Return (x, y) of the center of cell containing provided text 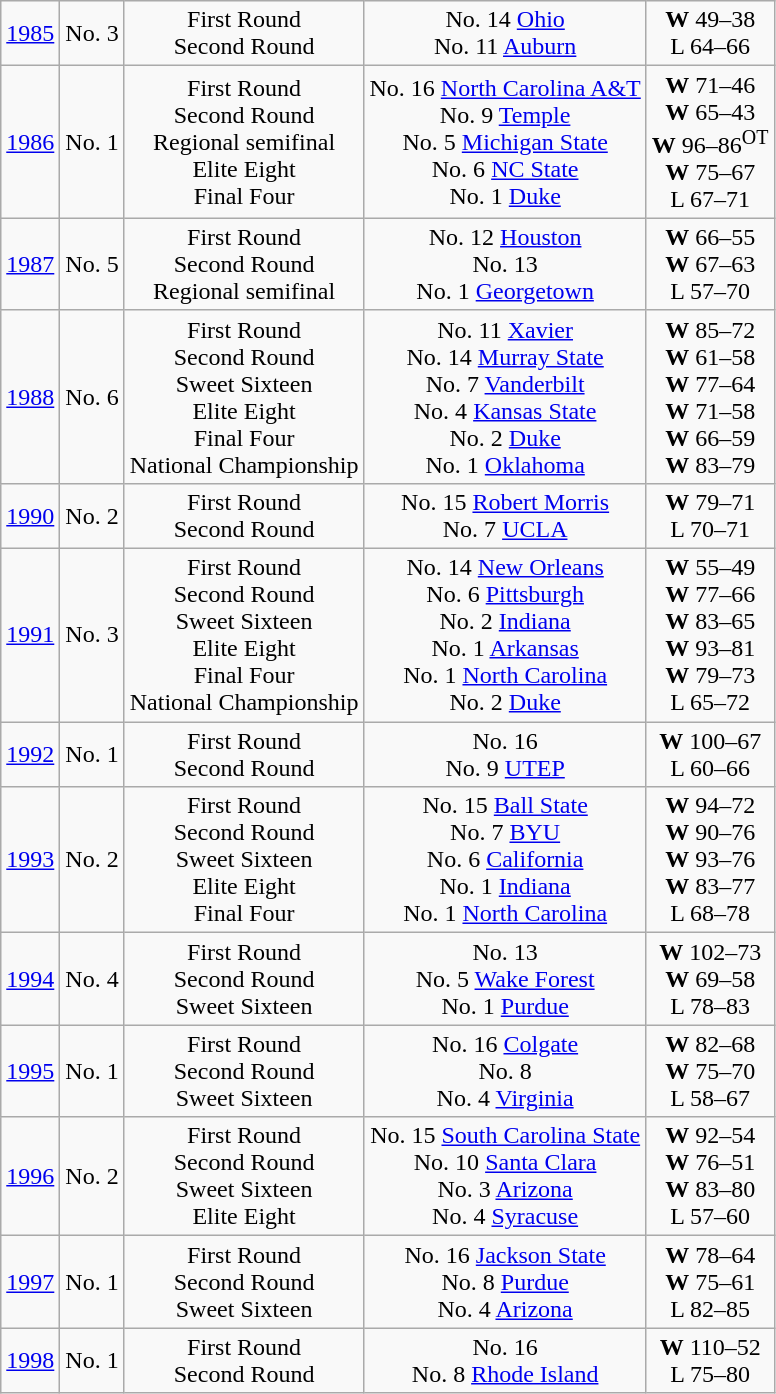
W 78–64W 75–61L 82–85 (710, 1282)
W 110–52L 75–80 (710, 1360)
W 92–54W 76–51W 83–80L 57–60 (710, 1176)
No. 16 No. 8 Rhode Island (505, 1360)
1991 (30, 636)
No. 16 No. 9 UTEP (505, 754)
W 102–73W 69–58L 78–83 (710, 979)
1993 (30, 860)
No. 15 Ball StateNo. 7 BYUNo. 6 CaliforniaNo. 1 IndianaNo. 1 North Carolina (505, 860)
No. 5 (92, 264)
W 100–67L 60–66 (710, 754)
No. 13 No. 5 Wake ForestNo. 1 Purdue (505, 979)
No. 14 New OrleansNo. 6 PittsburghNo. 2 IndianaNo. 1 ArkansasNo. 1 North CarolinaNo. 2 Duke (505, 636)
W 49–38L 64–66 (710, 34)
No. 16 ColgateNo. 8 No. 4 Virginia (505, 1071)
1985 (30, 34)
No. 6 (92, 396)
No. 11 XavierNo. 14 Murray StateNo. 7 VanderbiltNo. 4 Kansas StateNo. 2 DukeNo. 1 Oklahoma (505, 396)
1990 (30, 516)
First RoundSecond RoundRegional semifinalElite EightFinal Four (244, 142)
No. 15 South Carolina StateNo. 10 Santa ClaraNo. 3 ArizonaNo. 4 Syracuse (505, 1176)
1987 (30, 264)
No. 12 HoustonNo. 13 No. 1 Georgetown (505, 264)
1986 (30, 142)
1998 (30, 1360)
First RoundSecond RoundSweet SixteenElite EightFinal Four (244, 860)
First RoundSecond RoundSweet SixteenElite Eight (244, 1176)
W 71–46W 65–43W 96–86OTW 75–67L 67–71 (710, 142)
1992 (30, 754)
1996 (30, 1176)
No. 15 Robert MorrisNo. 7 UCLA (505, 516)
No. 4 (92, 979)
First RoundSecond RoundRegional semifinal (244, 264)
1997 (30, 1282)
W 94–72W 90–76W 93–76W 83–77L 68–78 (710, 860)
No. 14 OhioNo. 11 Auburn (505, 34)
1988 (30, 396)
W 55–49W 77–66W 83–65W 93–81W 79–73L 65–72 (710, 636)
W 66–55W 67–63L 57–70 (710, 264)
No. 16 North Carolina A&TNo. 9 TempleNo. 5 Michigan StateNo. 6 NC StateNo. 1 Duke (505, 142)
W 85–72W 61–58W 77–64W 71–58W 66–59W 83–79 (710, 396)
No. 16 Jackson StateNo. 8 PurdueNo. 4 Arizona (505, 1282)
1995 (30, 1071)
W 82–68W 75–70L 58–67 (710, 1071)
1994 (30, 979)
W 79–71L 70–71 (710, 516)
